Detect which cell encompasses the target text, then output its [X, Y] center coordinate. 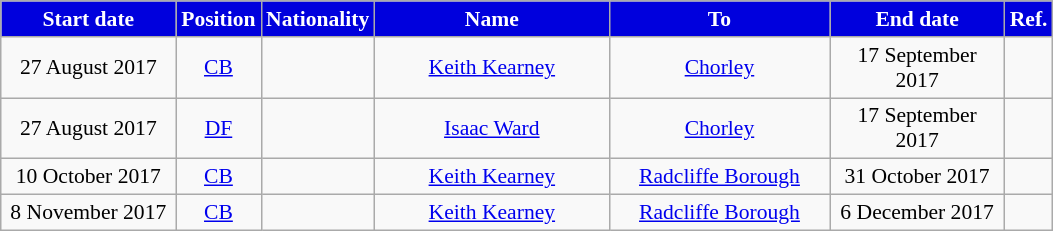
To [719, 19]
Isaac Ward [492, 128]
Ref. [1029, 19]
Position [218, 19]
8 November 2017 [88, 213]
31 October 2017 [918, 177]
Start date [88, 19]
DF [218, 128]
Name [492, 19]
6 December 2017 [918, 213]
10 October 2017 [88, 177]
End date [918, 19]
Nationality [318, 19]
